Capture the cell that displays the provided text and extract its (x, y) central coordinate. 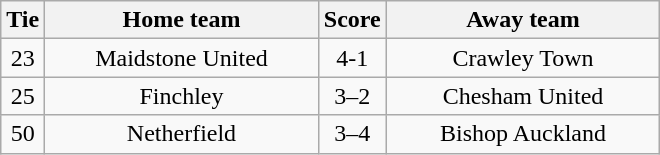
50 (23, 134)
4-1 (352, 58)
Finchley (182, 96)
Bishop Auckland (523, 134)
Netherfield (182, 134)
3–4 (352, 134)
25 (23, 96)
23 (23, 58)
Tie (23, 20)
Crawley Town (523, 58)
Maidstone United (182, 58)
Chesham United (523, 96)
3–2 (352, 96)
Home team (182, 20)
Score (352, 20)
Away team (523, 20)
